For the text-containing cell, return its midpoint in (X, Y) coordinate format. 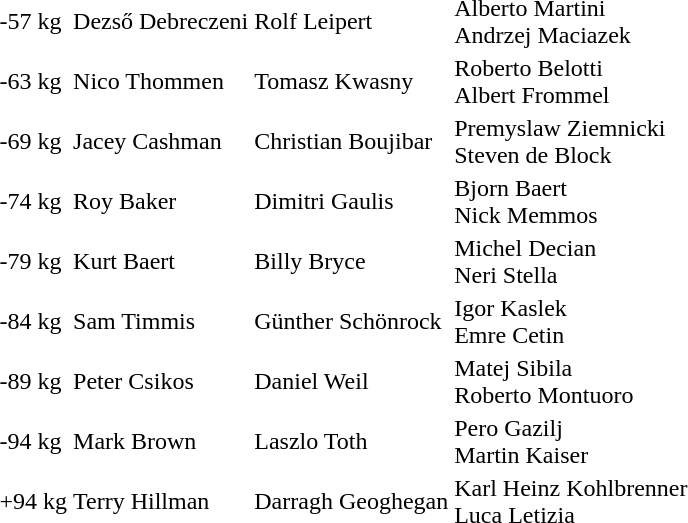
Roy Baker (161, 202)
Tomasz Kwasny (352, 82)
Günther Schönrock (352, 322)
Laszlo Toth (352, 442)
Mark Brown (161, 442)
Jacey Cashman (161, 142)
Sam Timmis (161, 322)
Dimitri Gaulis (352, 202)
Billy Bryce (352, 262)
Kurt Baert (161, 262)
Christian Boujibar (352, 142)
Daniel Weil (352, 382)
Nico Thommen (161, 82)
Peter Csikos (161, 382)
